Capture the cell that displays the provided text and extract its [X, Y] central coordinate. 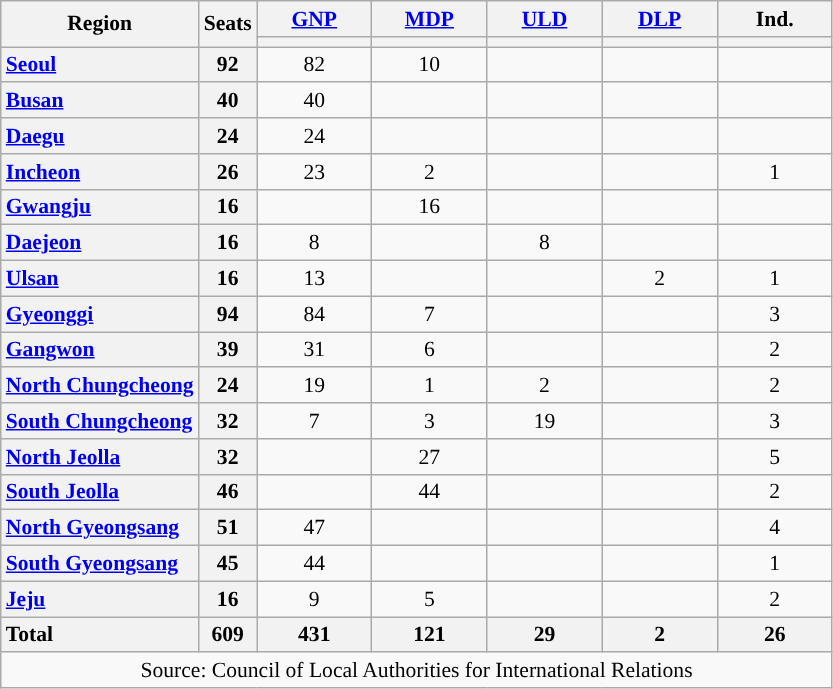
Seats [228, 24]
Total [100, 635]
13 [314, 279]
47 [314, 528]
431 [314, 635]
27 [430, 457]
9 [314, 599]
Ulsan [100, 279]
South Gyeongsang [100, 564]
6 [430, 350]
North Jeolla [100, 457]
Seoul [100, 65]
46 [228, 492]
Source: Council of Local Authorities for International Relations [417, 671]
Busan [100, 101]
Daegu [100, 136]
29 [544, 635]
ULD [544, 19]
51 [228, 528]
Ind. [774, 19]
GNP [314, 19]
39 [228, 350]
23 [314, 172]
Region [100, 24]
Incheon [100, 172]
45 [228, 564]
4 [774, 528]
92 [228, 65]
DLP [660, 19]
Daejeon [100, 243]
North Chungcheong [100, 386]
31 [314, 350]
84 [314, 314]
94 [228, 314]
Gyeonggi [100, 314]
Jeju [100, 599]
Gwangju [100, 207]
121 [430, 635]
609 [228, 635]
82 [314, 65]
South Chungcheong [100, 421]
South Jeolla [100, 492]
Gangwon [100, 350]
North Gyeongsang [100, 528]
MDP [430, 19]
10 [430, 65]
